Locate the cell with the specified text and output its [X, Y] center coordinate. 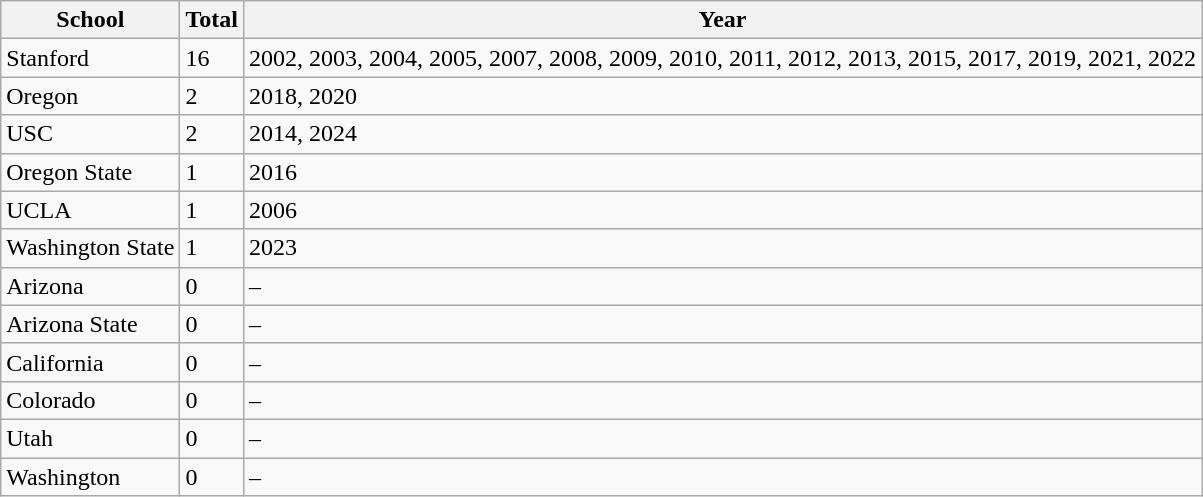
Washington [90, 477]
16 [212, 58]
2002, 2003, 2004, 2005, 2007, 2008, 2009, 2010, 2011, 2012, 2013, 2015, 2017, 2019, 2021, 2022 [722, 58]
Colorado [90, 400]
School [90, 20]
UCLA [90, 210]
2023 [722, 248]
Oregon State [90, 172]
Stanford [90, 58]
2018, 2020 [722, 96]
2016 [722, 172]
USC [90, 134]
Total [212, 20]
2014, 2024 [722, 134]
California [90, 362]
Arizona [90, 286]
Year [722, 20]
Washington State [90, 248]
Utah [90, 438]
Oregon [90, 96]
Arizona State [90, 324]
2006 [722, 210]
